From the cell containing the given text, extract its center point as (x, y) coordinate. 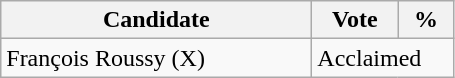
% (426, 20)
Candidate (156, 20)
Vote (355, 20)
François Roussy (X) (156, 58)
Acclaimed (383, 58)
